Detect which cell encompasses the target text, then output its [X, Y] center coordinate. 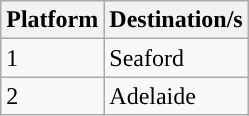
1 [52, 58]
Seaford [176, 58]
Destination/s [176, 20]
Platform [52, 20]
2 [52, 96]
Adelaide [176, 96]
